Return [x, y] of the center of cell containing provided text 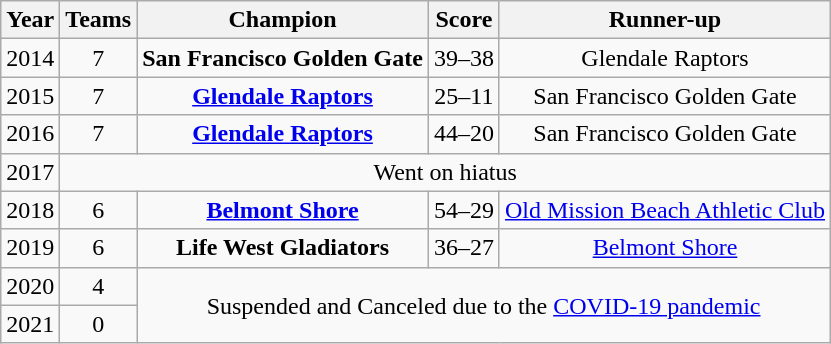
Champion [283, 20]
36–27 [464, 248]
Score [464, 20]
Old Mission Beach Athletic Club [664, 210]
44–20 [464, 134]
Life West Gladiators [283, 248]
25–11 [464, 96]
2019 [30, 248]
Teams [98, 20]
2015 [30, 96]
Went on hiatus [446, 172]
2021 [30, 324]
Suspended and Canceled due to the COVID-19 pandemic [484, 305]
2014 [30, 58]
2020 [30, 286]
2018 [30, 210]
54–29 [464, 210]
Runner-up [664, 20]
39–38 [464, 58]
2017 [30, 172]
2016 [30, 134]
0 [98, 324]
4 [98, 286]
Year [30, 20]
